For the text-containing cell, return its midpoint in [x, y] coordinate format. 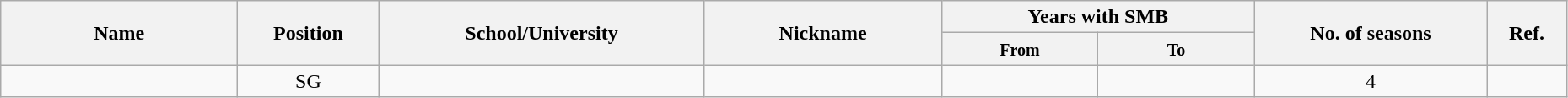
To [1177, 49]
School/University [542, 33]
Position [309, 33]
SG [309, 81]
No. of seasons [1370, 33]
Ref. [1527, 33]
Nickname [823, 33]
4 [1370, 81]
From [1020, 49]
Name [120, 33]
Years with SMB [1098, 17]
